Return the (x, y) coordinate for the center point of the cell that contains the specified text.  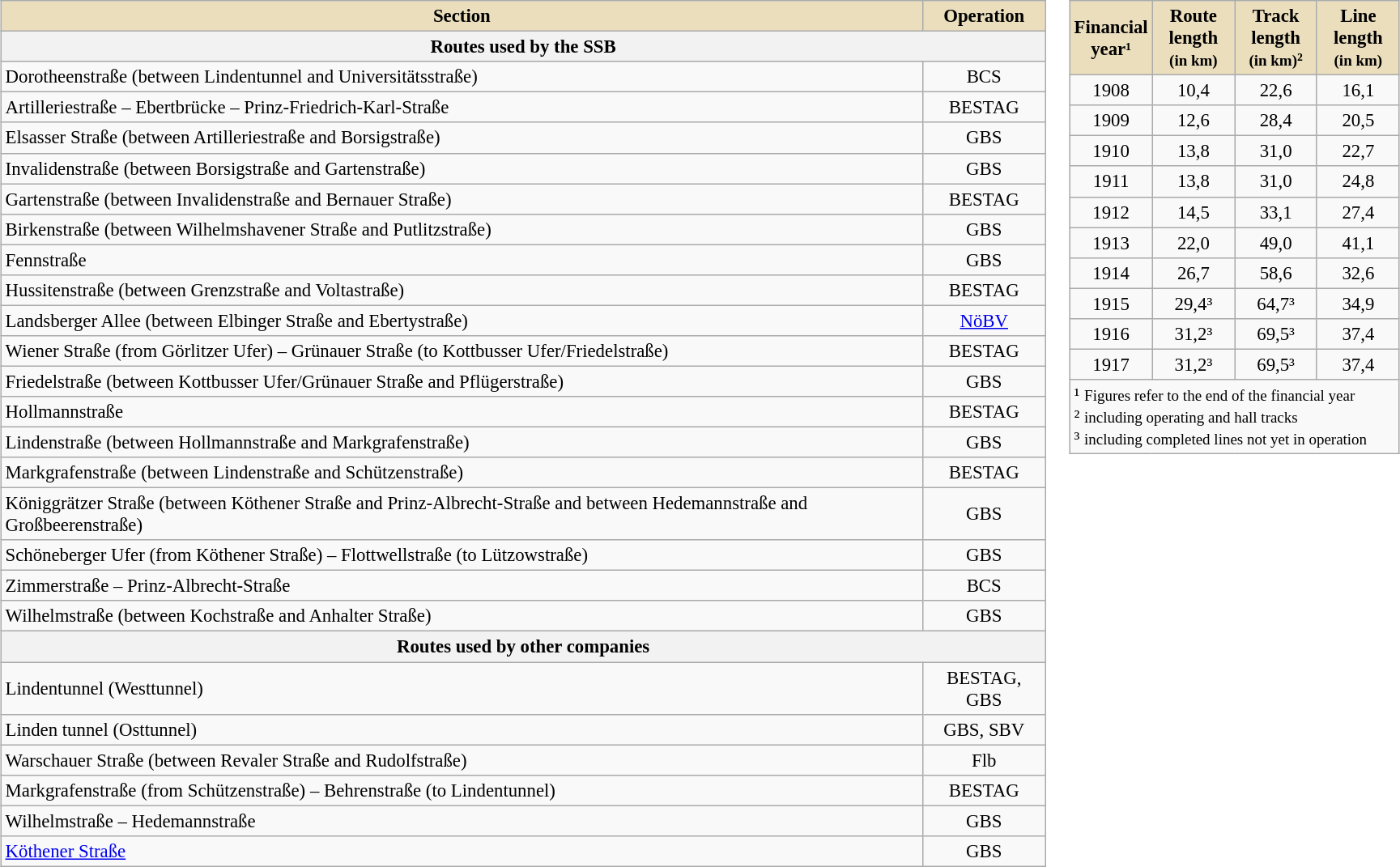
58,6 (1276, 273)
1915 (1111, 304)
1908 (1111, 91)
Artilleriestraße – Ebertbrücke – Prinz-Friedrich-Karl-Straße (462, 108)
Linden tunnel (Osttunnel) (462, 729)
Track length(in km)² (1276, 38)
22,7 (1358, 151)
Lindentunnel (Westtunnel) (462, 688)
Gartenstraße (between Invalidenstraße and Bernauer Straße) (462, 199)
Line length(in km) (1358, 38)
41,1 (1358, 243)
24,8 (1358, 181)
Routes used by the SSB (523, 47)
32,6 (1358, 273)
Markgrafenstraße (from Schützenstraße) – Behrenstraße (to Lindentunnel) (462, 790)
Zimmerstraße – Prinz-Albrecht-Straße (462, 586)
Section (462, 16)
1912 (1111, 212)
22,0 (1194, 243)
1909 (1111, 121)
10,4 (1194, 91)
Friedelstraße (between Kottbusser Ufer/Grünauer Straße and Pflügerstraße) (462, 381)
34,9 (1358, 304)
1913 (1111, 243)
BESTAG, GBS (983, 688)
NöBV (983, 321)
Köthener Straße (462, 851)
Flb (983, 760)
Operation (983, 16)
Fennstraße (462, 260)
22,6 (1276, 91)
26,7 (1194, 273)
Wiener Straße (from Görlitzer Ufer) – Grünauer Straße (to Kottbusser Ufer/Friedelstraße) (462, 351)
Markgrafenstraße (between Lindenstraße and Schützenstraße) (462, 473)
Königgrätzer Straße (between Köthener Straße and Prinz-Albrecht-Straße and between Hedemannstraße and Großbeerenstraße) (462, 515)
¹ Figures refer to the end of the financial year² including operating and hall tracks³ including completed lines not yet in operation (1234, 417)
28,4 (1276, 121)
1911 (1111, 181)
Elsasser Straße (between Artilleriestraße and Borsigstraße) (462, 138)
Invalidenstraße (between Borsigstraße and Gartenstraße) (462, 168)
20,5 (1358, 121)
Lindenstraße (between Hollmannstraße and Markgrafenstraße) (462, 442)
14,5 (1194, 212)
1910 (1111, 151)
Routes used by other companies (523, 647)
Hollmannstraße (462, 412)
Wilhelmstraße (between Kochstraße and Anhalter Straße) (462, 616)
Wilhelmstraße – Hedemannstraße (462, 821)
Route length(in km) (1194, 38)
Hussitenstraße (between Grenzstraße and Voltastraße) (462, 290)
Dorotheenstraße (between Lindentunnel and Universitätsstraße) (462, 77)
Financial year¹ (1111, 38)
1916 (1111, 334)
16,1 (1358, 91)
Birkenstraße (between Wilhelmshavener Straße and Putlitzstraße) (462, 229)
33,1 (1276, 212)
Schöneberger Ufer (from Köthener Straße) – Flottwellstraße (to Lützowstraße) (462, 555)
64,7³ (1276, 304)
Landsberger Allee (between Elbinger Straße and Ebertystraße) (462, 321)
GBS, SBV (983, 729)
29,4³ (1194, 304)
12,6 (1194, 121)
49,0 (1276, 243)
Warschauer Straße (between Revaler Straße and Rudolfstraße) (462, 760)
1914 (1111, 273)
27,4 (1358, 212)
1917 (1111, 364)
